Search for the cell housing the specified text and yield its (X, Y) center coordinate. 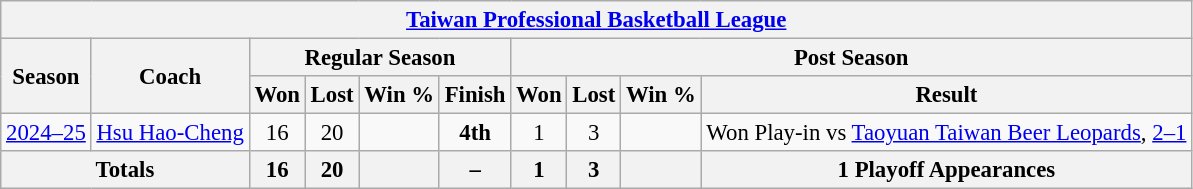
Taiwan Professional Basketball League (596, 20)
Season (46, 76)
Result (946, 95)
4th (474, 133)
Post Season (852, 58)
Hsu Hao-Cheng (170, 133)
– (474, 170)
2024–25 (46, 133)
Coach (170, 76)
Totals (125, 170)
Won Play-in vs Taoyuan Taiwan Beer Leopards, 2–1 (946, 133)
Finish (474, 95)
Regular Season (380, 58)
1 Playoff Appearances (946, 170)
